Return (X, Y) of the center of cell containing provided text 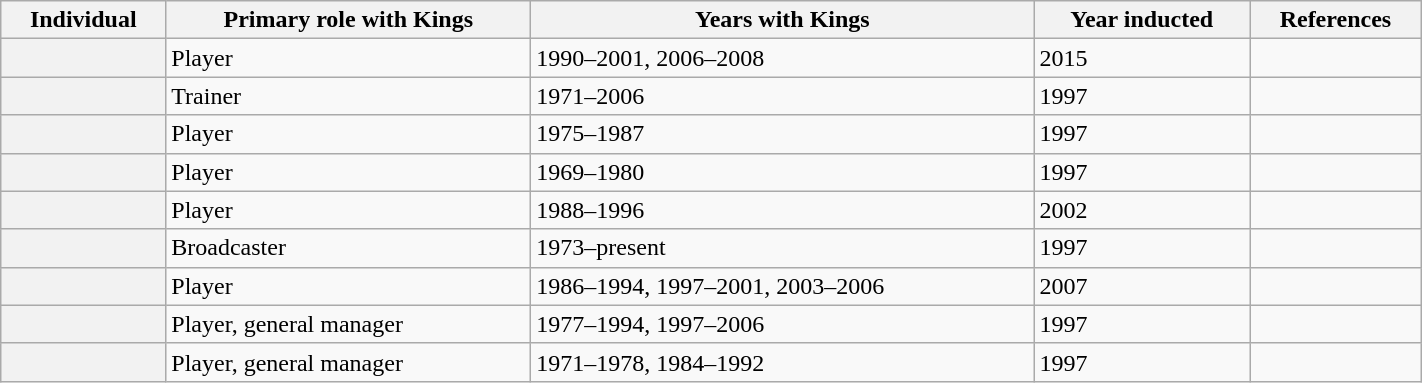
Broadcaster (348, 248)
Primary role with Kings (348, 20)
1971–1978, 1984–1992 (782, 362)
2007 (1142, 286)
2002 (1142, 210)
1977–1994, 1997–2006 (782, 324)
Years with Kings (782, 20)
References (1336, 20)
1986–1994, 1997–2001, 2003–2006 (782, 286)
Trainer (348, 96)
1971–2006 (782, 96)
1988–1996 (782, 210)
Year inducted (1142, 20)
Individual (84, 20)
1973–present (782, 248)
1969–1980 (782, 172)
1975–1987 (782, 134)
1990–2001, 2006–2008 (782, 58)
2015 (1142, 58)
